Locate the cell with the specified text and output its (X, Y) center coordinate. 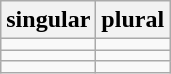
singular (48, 20)
plural (133, 20)
